Search for the cell housing the specified text and yield its (x, y) center coordinate. 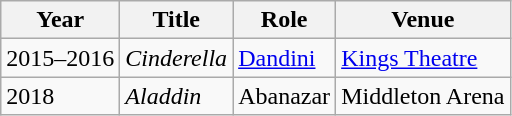
Abanazar (284, 96)
2015–2016 (60, 58)
Year (60, 20)
Dandini (284, 58)
Venue (423, 20)
Cinderella (176, 58)
Role (284, 20)
Aladdin (176, 96)
Kings Theatre (423, 58)
Title (176, 20)
2018 (60, 96)
Middleton Arena (423, 96)
